Return [x, y] of the center of cell containing provided text 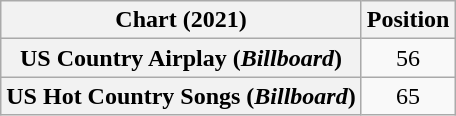
US Country Airplay (Billboard) [181, 58]
US Hot Country Songs (Billboard) [181, 96]
65 [408, 96]
Position [408, 20]
Chart (2021) [181, 20]
56 [408, 58]
